Output the [x, y] coordinate of the center of the cell containing the given text.  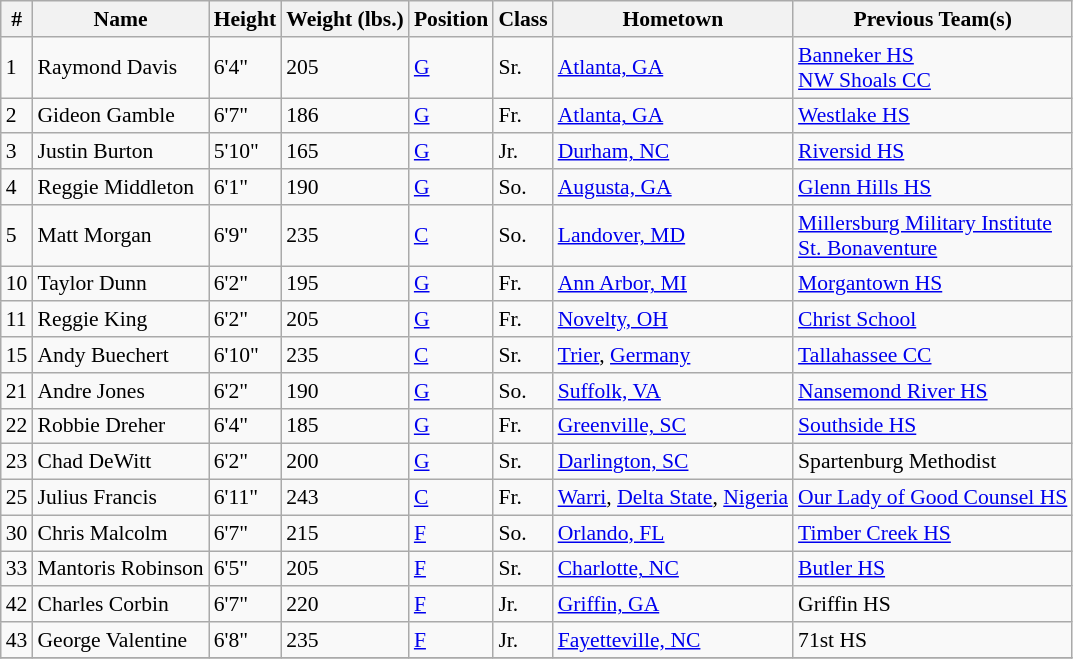
Darlington, SC [673, 462]
Banneker HSNW Shoals CC [932, 68]
Morgantown HS [932, 284]
195 [345, 284]
Height [245, 19]
Spartenburg Methodist [932, 462]
Raymond Davis [120, 68]
215 [345, 533]
Julius Francis [120, 498]
200 [345, 462]
Millersburg Military InstituteSt. Bonaventure [932, 236]
4 [17, 187]
5 [17, 236]
Andre Jones [120, 391]
1 [17, 68]
Taylor Dunn [120, 284]
Butler HS [932, 569]
6'9" [245, 236]
6'8" [245, 640]
Timber Creek HS [932, 533]
Glenn Hills HS [932, 187]
Novelty, OH [673, 320]
Durham, NC [673, 152]
6'10" [245, 355]
6'11" [245, 498]
Griffin, GA [673, 605]
Griffin HS [932, 605]
10 [17, 284]
Tallahassee CC [932, 355]
Christ School [932, 320]
23 [17, 462]
33 [17, 569]
Nansemond River HS [932, 391]
15 [17, 355]
43 [17, 640]
Charles Corbin [120, 605]
185 [345, 426]
71st HS [932, 640]
Ann Arbor, MI [673, 284]
Greenville, SC [673, 426]
Reggie King [120, 320]
25 [17, 498]
220 [345, 605]
2 [17, 116]
Our Lady of Good Counsel HS [932, 498]
3 [17, 152]
Weight (lbs.) [345, 19]
42 [17, 605]
5'10" [245, 152]
22 [17, 426]
30 [17, 533]
Previous Team(s) [932, 19]
Hometown [673, 19]
Class [522, 19]
Westlake HS [932, 116]
Trier, Germany [673, 355]
Chad DeWitt [120, 462]
243 [345, 498]
Justin Burton [120, 152]
Matt Morgan [120, 236]
Robbie Dreher [120, 426]
Position [451, 19]
Reggie Middleton [120, 187]
Landover, MD [673, 236]
Gideon Gamble [120, 116]
# [17, 19]
Name [120, 19]
George Valentine [120, 640]
6'1" [245, 187]
186 [345, 116]
11 [17, 320]
Suffolk, VA [673, 391]
Warri, Delta State, Nigeria [673, 498]
Chris Malcolm [120, 533]
21 [17, 391]
Orlando, FL [673, 533]
Fayetteville, NC [673, 640]
Mantoris Robinson [120, 569]
Charlotte, NC [673, 569]
6'5" [245, 569]
Augusta, GA [673, 187]
Andy Buechert [120, 355]
165 [345, 152]
Riversid HS [932, 152]
Southside HS [932, 426]
